From the cell containing the given text, extract its center point as [X, Y] coordinate. 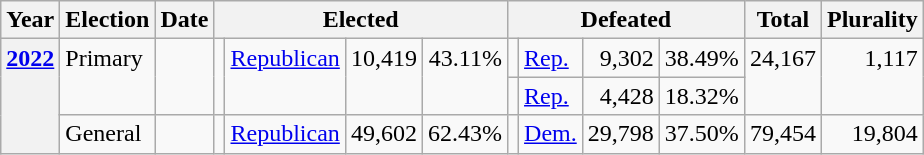
Dem. [551, 134]
37.50% [702, 134]
Date [184, 20]
79,454 [782, 134]
Primary [108, 77]
2022 [30, 96]
Year [30, 20]
General [108, 134]
Defeated [626, 20]
43.11% [464, 77]
Elected [361, 20]
29,798 [620, 134]
19,804 [872, 134]
Plurality [872, 20]
24,167 [782, 77]
10,419 [384, 77]
4,428 [620, 96]
1,117 [872, 77]
Total [782, 20]
38.49% [702, 58]
18.32% [702, 96]
9,302 [620, 58]
Election [108, 20]
49,602 [384, 134]
62.43% [464, 134]
